Extract the (X, Y) coordinate from the center of the cell holding the provided text.  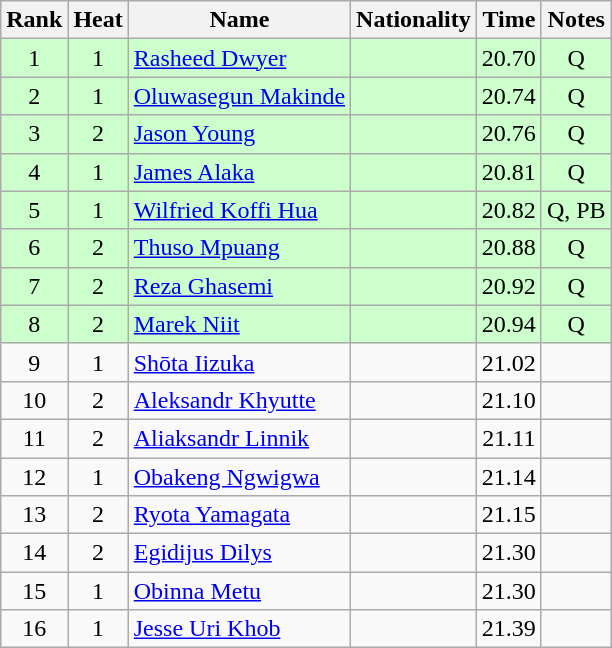
20.70 (508, 58)
Nationality (414, 20)
20.81 (508, 172)
6 (34, 248)
20.76 (508, 134)
20.82 (508, 210)
9 (34, 362)
Aliaksandr Linnik (239, 438)
15 (34, 591)
Rank (34, 20)
Reza Ghasemi (239, 286)
Q, PB (576, 210)
Heat (98, 20)
20.94 (508, 324)
Time (508, 20)
8 (34, 324)
21.10 (508, 400)
Obinna Metu (239, 591)
Wilfried Koffi Hua (239, 210)
Egidijus Dilys (239, 553)
21.14 (508, 477)
Thuso Mpuang (239, 248)
21.15 (508, 515)
13 (34, 515)
11 (34, 438)
Notes (576, 20)
Jason Young (239, 134)
Name (239, 20)
16 (34, 629)
Marek Niit (239, 324)
12 (34, 477)
3 (34, 134)
James Alaka (239, 172)
Ryota Yamagata (239, 515)
5 (34, 210)
Obakeng Ngwigwa (239, 477)
20.88 (508, 248)
14 (34, 553)
Oluwasegun Makinde (239, 96)
Aleksandr Khyutte (239, 400)
Shōta Iizuka (239, 362)
20.92 (508, 286)
Rasheed Dwyer (239, 58)
21.11 (508, 438)
21.39 (508, 629)
7 (34, 286)
4 (34, 172)
20.74 (508, 96)
10 (34, 400)
21.02 (508, 362)
Jesse Uri Khob (239, 629)
